Detect which cell encompasses the target text, then output its (x, y) center coordinate. 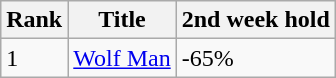
Wolf Man (122, 58)
-65% (256, 58)
2nd week hold (256, 20)
1 (34, 58)
Title (122, 20)
Rank (34, 20)
